For the text-containing cell, return its midpoint in (x, y) coordinate format. 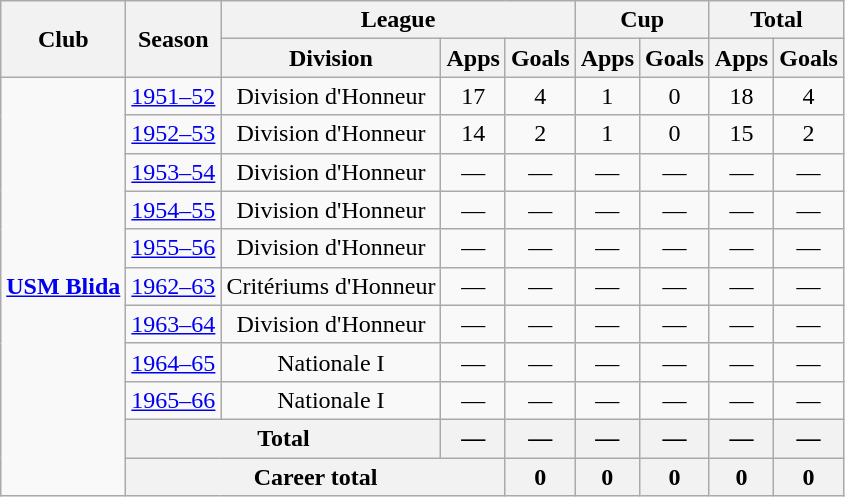
Career total (316, 477)
League (398, 20)
Critériums d'Honneur (331, 286)
USM Blida (64, 286)
1964–65 (174, 362)
1952–53 (174, 134)
Cup (642, 20)
Season (174, 39)
18 (741, 96)
1962–63 (174, 286)
1955–56 (174, 248)
15 (741, 134)
14 (473, 134)
1954–55 (174, 210)
1965–66 (174, 400)
1963–64 (174, 324)
Club (64, 39)
1951–52 (174, 96)
17 (473, 96)
Division (331, 58)
1953–54 (174, 172)
